Determine the (X, Y) coordinate at the center of the cell enclosing the given text.  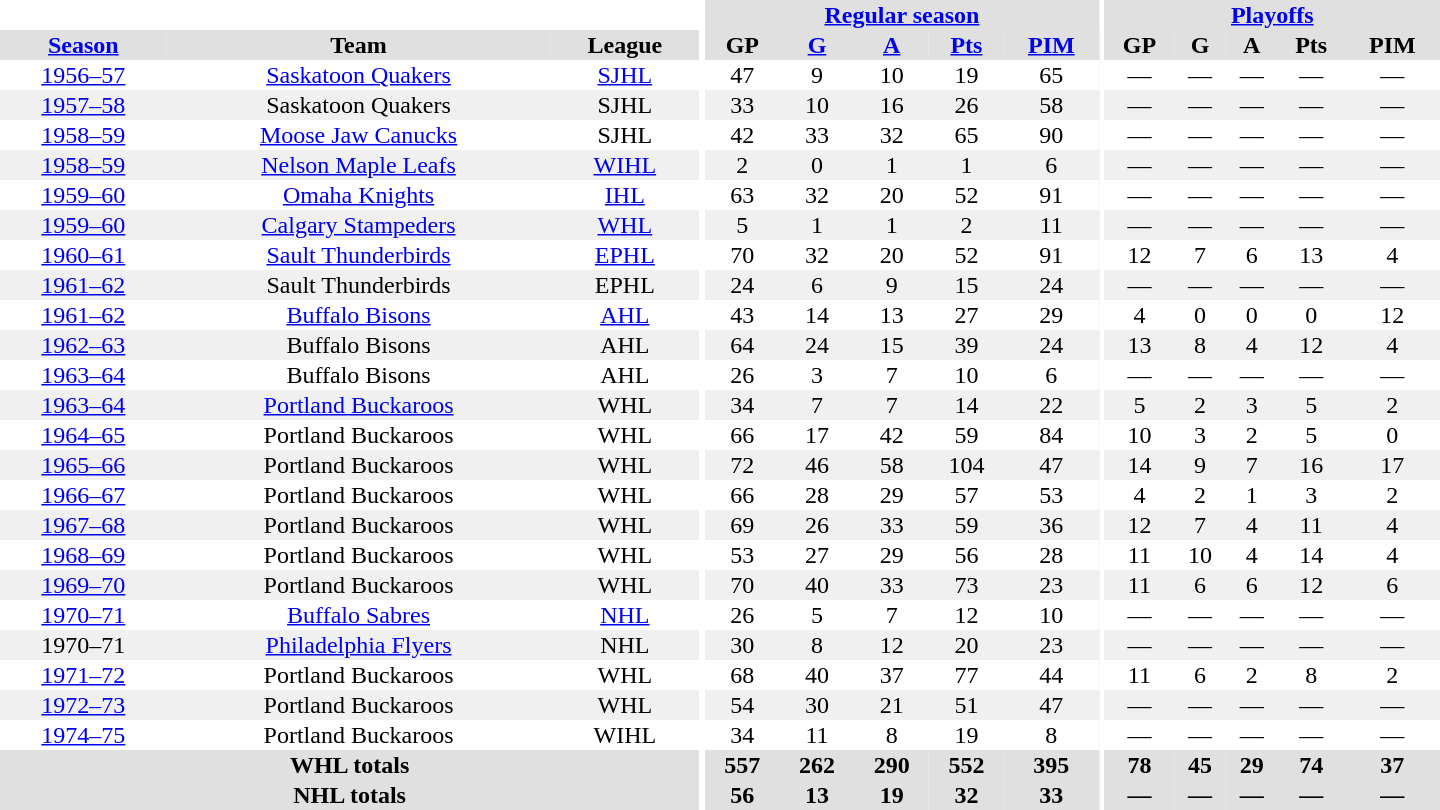
36 (1052, 525)
45 (1200, 765)
84 (1052, 435)
395 (1052, 765)
39 (966, 345)
54 (742, 705)
77 (966, 675)
Regular season (902, 15)
Playoffs (1272, 15)
63 (742, 195)
Calgary Stampeders (359, 225)
46 (818, 465)
557 (742, 765)
IHL (624, 195)
21 (892, 705)
1965–66 (84, 465)
552 (966, 765)
Moose Jaw Canucks (359, 135)
Season (84, 45)
43 (742, 315)
73 (966, 585)
51 (966, 705)
104 (966, 465)
44 (1052, 675)
1966–67 (84, 495)
1968–69 (84, 555)
1972–73 (84, 705)
1969–70 (84, 585)
290 (892, 765)
Nelson Maple Leafs (359, 165)
Omaha Knights (359, 195)
1964–65 (84, 435)
90 (1052, 135)
NHL totals (350, 795)
1957–58 (84, 105)
57 (966, 495)
Buffalo Sabres (359, 615)
1956–57 (84, 75)
72 (742, 465)
1974–75 (84, 735)
1962–63 (84, 345)
262 (818, 765)
22 (1052, 405)
WHL totals (350, 765)
69 (742, 525)
78 (1140, 765)
1971–72 (84, 675)
Team (359, 45)
Philadelphia Flyers (359, 645)
64 (742, 345)
1960–61 (84, 255)
League (624, 45)
74 (1312, 765)
68 (742, 675)
1967–68 (84, 525)
